Capture the cell that displays the provided text and extract its (X, Y) central coordinate. 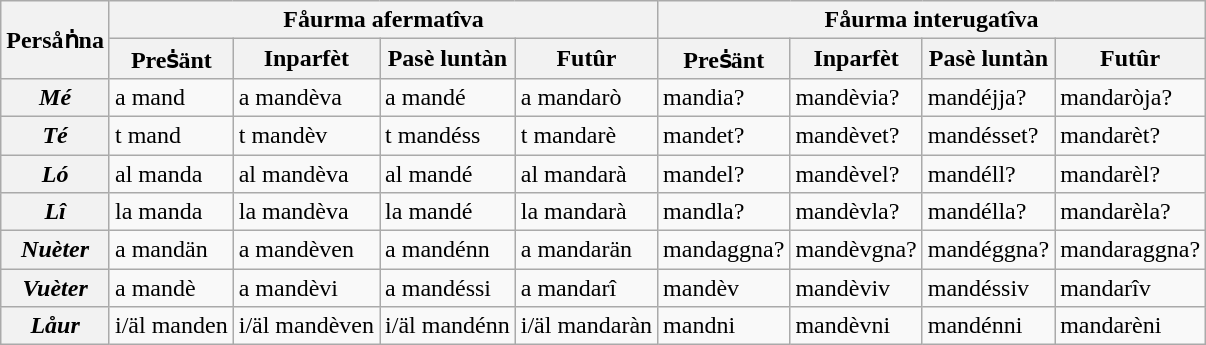
mandarîv (1130, 288)
mandarèt? (1130, 135)
mandésset? (988, 135)
Lî (56, 212)
a mandèvi (306, 288)
t mand (171, 135)
a mandénn (448, 250)
a mandarän (586, 250)
la manda (171, 212)
al manda (171, 173)
Nuèter (56, 250)
mandarèla? (1130, 212)
mandel? (724, 173)
mandèvni (856, 326)
Ló (56, 173)
la mandarà (586, 212)
mandaggna? (724, 250)
mandarèni (1130, 326)
mandni (724, 326)
i/äl mandénn (448, 326)
a mandän (171, 250)
a mandè (171, 288)
mandéjja? (988, 97)
al mandèva (306, 173)
mandèvel? (856, 173)
i/äl manden (171, 326)
la mandé (448, 212)
mandèvia? (856, 97)
la mandèva (306, 212)
mandarèl? (1130, 173)
mandia? (724, 97)
a mandarò (586, 97)
mandéssiv (988, 288)
al mandarà (586, 173)
t mandéss (448, 135)
a mandéssi (448, 288)
Vuèter (56, 288)
mandèvgna? (856, 250)
Té (56, 135)
mandèvet? (856, 135)
mandèv (724, 288)
a mand (171, 97)
a mandé (448, 97)
mandèvla? (856, 212)
mandénni (988, 326)
mandéggna? (988, 250)
a mandarî (586, 288)
Fåurma interugatîva (932, 20)
Mé (56, 97)
t mandarè (586, 135)
mandèviv (856, 288)
a mandèven (306, 250)
i/äl mandèven (306, 326)
mandet? (724, 135)
mandaròja? (1130, 97)
Fåurma afermatîva (383, 20)
mandélla? (988, 212)
i/äl mandaràn (586, 326)
mandaraggna? (1130, 250)
a mandèva (306, 97)
al mandé (448, 173)
mandéll? (988, 173)
t mandèv (306, 135)
mandla? (724, 212)
Persåṅna (56, 40)
Låur (56, 326)
